Search for the cell housing the specified text and yield its [x, y] center coordinate. 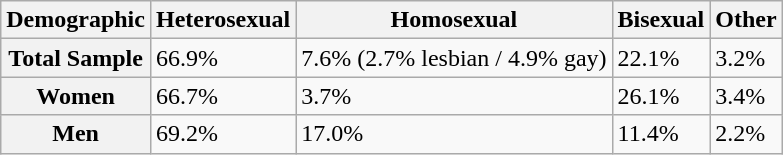
Other [746, 20]
Bisexual [661, 20]
17.0% [454, 134]
7.6% (2.7% lesbian / 4.9% gay) [454, 58]
Homosexual [454, 20]
Heterosexual [222, 20]
66.7% [222, 96]
3.4% [746, 96]
Demographic [76, 20]
3.2% [746, 58]
69.2% [222, 134]
2.2% [746, 134]
Total Sample [76, 58]
Men [76, 134]
26.1% [661, 96]
22.1% [661, 58]
11.4% [661, 134]
3.7% [454, 96]
Women [76, 96]
66.9% [222, 58]
